For the text-containing cell, return its midpoint in [X, Y] coordinate format. 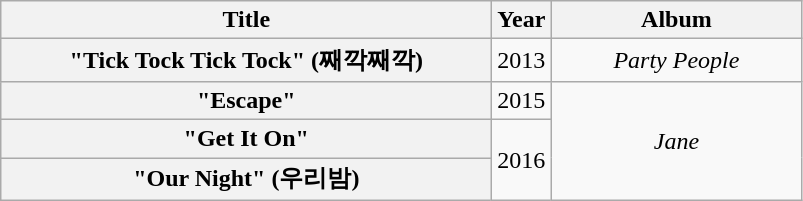
2013 [522, 60]
"Tick Tock Tick Tock" (째깍째깍) [246, 60]
Year [522, 20]
"Escape" [246, 100]
2015 [522, 100]
Album [676, 20]
"Our Night" (우리밤) [246, 180]
Jane [676, 140]
2016 [522, 160]
Title [246, 20]
Party People [676, 60]
"Get It On" [246, 138]
